Search for the cell housing the specified text and yield its [X, Y] center coordinate. 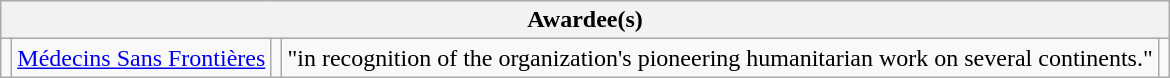
Médecins Sans Frontières [142, 58]
Awardee(s) [586, 20]
"in recognition of the organization's pioneering humanitarian work on several continents." [720, 58]
